Identify which cell holds the provided text, then report its (X, Y) central coordinate. 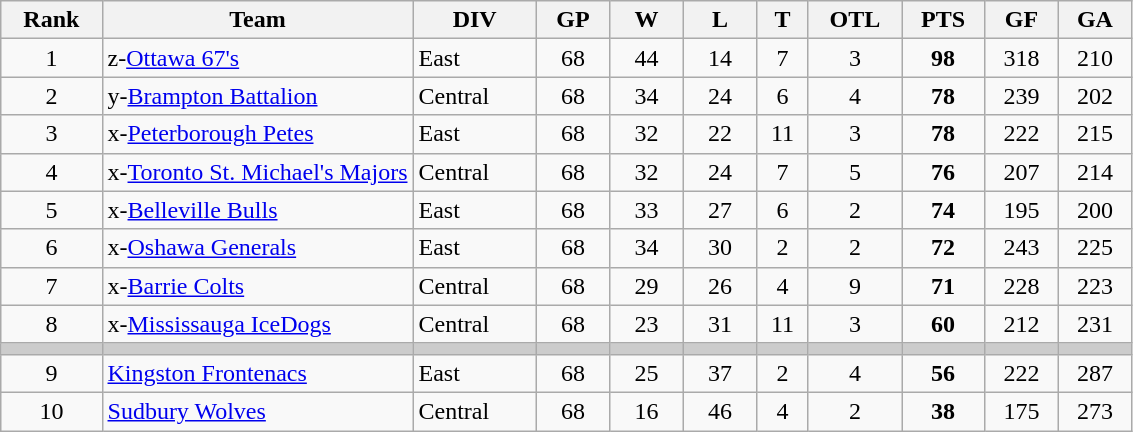
195 (1022, 210)
OTL (854, 20)
60 (944, 324)
GF (1022, 20)
210 (1095, 58)
207 (1022, 172)
x-Oshawa Generals (258, 248)
44 (647, 58)
1 (52, 58)
8 (52, 324)
74 (944, 210)
318 (1022, 58)
215 (1095, 134)
GA (1095, 20)
72 (944, 248)
71 (944, 286)
27 (720, 210)
287 (1095, 373)
Kingston Frontenacs (258, 373)
x-Belleville Bulls (258, 210)
175 (1022, 411)
76 (944, 172)
L (720, 20)
Rank (52, 20)
46 (720, 411)
31 (720, 324)
37 (720, 373)
25 (647, 373)
243 (1022, 248)
30 (720, 248)
Team (258, 20)
16 (647, 411)
26 (720, 286)
y-Brampton Battalion (258, 96)
38 (944, 411)
212 (1022, 324)
T (783, 20)
202 (1095, 96)
23 (647, 324)
14 (720, 58)
z-Ottawa 67's (258, 58)
x-Barrie Colts (258, 286)
56 (944, 373)
33 (647, 210)
231 (1095, 324)
98 (944, 58)
x-Mississauga IceDogs (258, 324)
PTS (944, 20)
228 (1022, 286)
29 (647, 286)
225 (1095, 248)
223 (1095, 286)
22 (720, 134)
x-Peterborough Petes (258, 134)
GP (573, 20)
273 (1095, 411)
214 (1095, 172)
200 (1095, 210)
W (647, 20)
Sudbury Wolves (258, 411)
239 (1022, 96)
DIV (474, 20)
x-Toronto St. Michael's Majors (258, 172)
10 (52, 411)
